Extract the [X, Y] coordinate from the center of the cell holding the provided text.  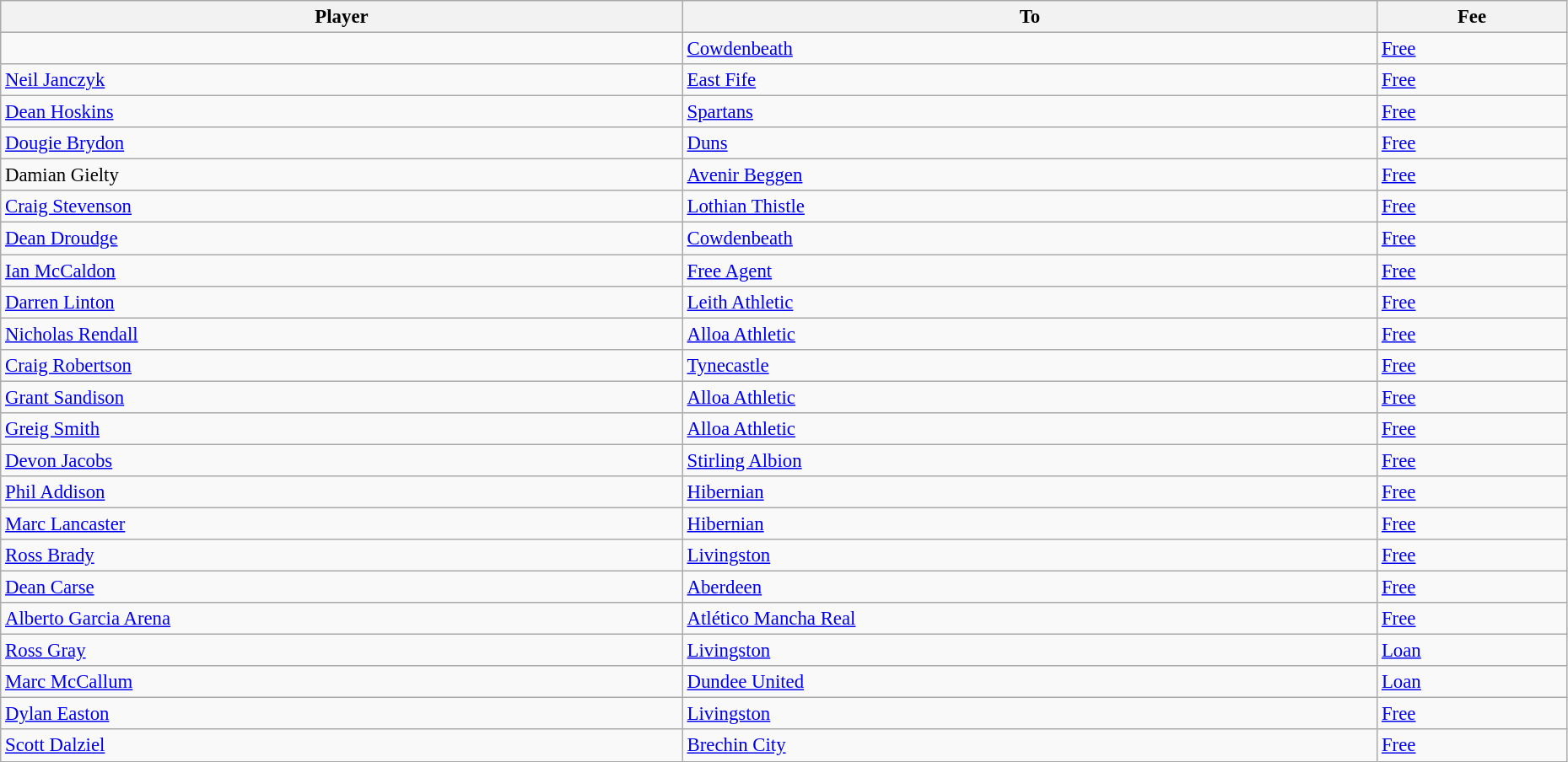
Brechin City [1029, 746]
Stirling Albion [1029, 460]
Dean Hoskins [342, 112]
To [1029, 17]
Dean Droudge [342, 239]
Lothian Thistle [1029, 207]
Devon Jacobs [342, 460]
Leith Athletic [1029, 302]
Fee [1473, 17]
Tynecastle [1029, 365]
Aberdeen [1029, 588]
Avenir Beggen [1029, 175]
Greig Smith [342, 429]
Duns [1029, 143]
Ross Brady [342, 555]
Dundee United [1029, 682]
Alberto Garcia Arena [342, 619]
Ross Gray [342, 651]
Darren Linton [342, 302]
Player [342, 17]
Dean Carse [342, 588]
Dylan Easton [342, 714]
Nicholas Rendall [342, 334]
East Fife [1029, 80]
Grant Sandison [342, 397]
Atlético Mancha Real [1029, 619]
Ian McCaldon [342, 271]
Scott Dalziel [342, 746]
Dougie Brydon [342, 143]
Spartans [1029, 112]
Marc Lancaster [342, 523]
Phil Addison [342, 492]
Damian Gielty [342, 175]
Marc McCallum [342, 682]
Craig Stevenson [342, 207]
Free Agent [1029, 271]
Craig Robertson [342, 365]
Neil Janczyk [342, 80]
